Pinpoint the cell where the given text exists, returning its [X, Y] midpoint coordinate. 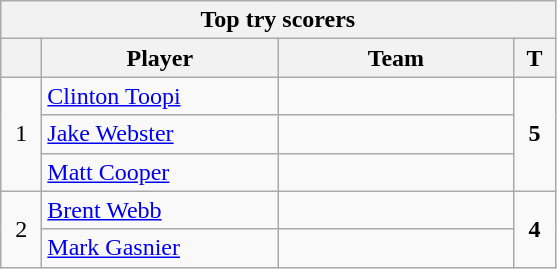
Matt Cooper [160, 172]
Clinton Toopi [160, 96]
Player [160, 58]
4 [534, 229]
Mark Gasnier [160, 248]
2 [22, 229]
Brent Webb [160, 210]
T [534, 58]
Top try scorers [278, 20]
Team [396, 58]
Jake Webster [160, 134]
5 [534, 134]
1 [22, 134]
